Pinpoint the cell where the given text exists, returning its (X, Y) midpoint coordinate. 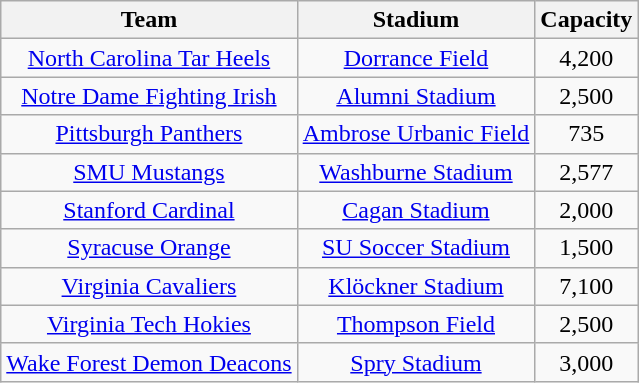
Thompson Field (416, 324)
7,100 (586, 286)
Spry Stadium (416, 362)
Pittsburgh Panthers (149, 134)
Stanford Cardinal (149, 210)
Virginia Tech Hokies (149, 324)
Dorrance Field (416, 58)
Notre Dame Fighting Irish (149, 96)
Klöckner Stadium (416, 286)
1,500 (586, 248)
Alumni Stadium (416, 96)
SMU Mustangs (149, 172)
735 (586, 134)
2,000 (586, 210)
3,000 (586, 362)
Virginia Cavaliers (149, 286)
2,577 (586, 172)
Washburne Stadium (416, 172)
Team (149, 20)
4,200 (586, 58)
SU Soccer Stadium (416, 248)
Capacity (586, 20)
Syracuse Orange (149, 248)
Ambrose Urbanic Field (416, 134)
Stadium (416, 20)
North Carolina Tar Heels (149, 58)
Cagan Stadium (416, 210)
Wake Forest Demon Deacons (149, 362)
